Output the [x, y] coordinate of the center of the cell containing the given text.  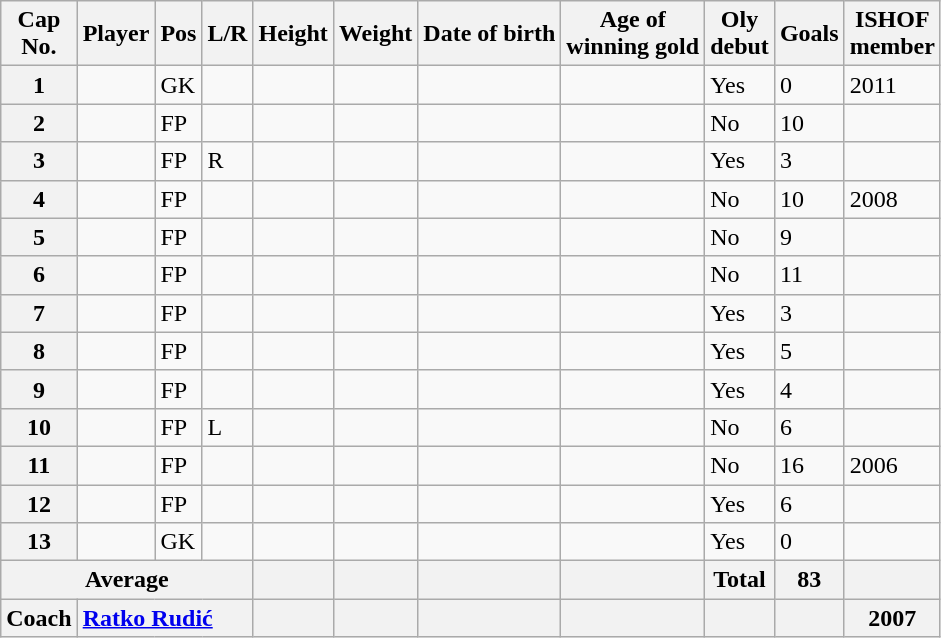
83 [809, 580]
CapNo. [39, 34]
Date of birth [490, 34]
Olydebut [740, 34]
Pos [178, 34]
8 [39, 351]
Goals [809, 34]
13 [39, 542]
Age ofwinning gold [633, 34]
Average [127, 580]
Weight [375, 34]
12 [39, 503]
Player [116, 34]
2006 [892, 465]
Height [293, 34]
2 [39, 123]
16 [809, 465]
R [228, 161]
Ratko Rudić [165, 618]
L/R [228, 34]
Total [740, 580]
2007 [892, 618]
L [228, 427]
ISHOFmember [892, 34]
1 [39, 85]
Coach [39, 618]
7 [39, 313]
2008 [892, 199]
2011 [892, 85]
